Detect which cell encompasses the target text, then output its (x, y) center coordinate. 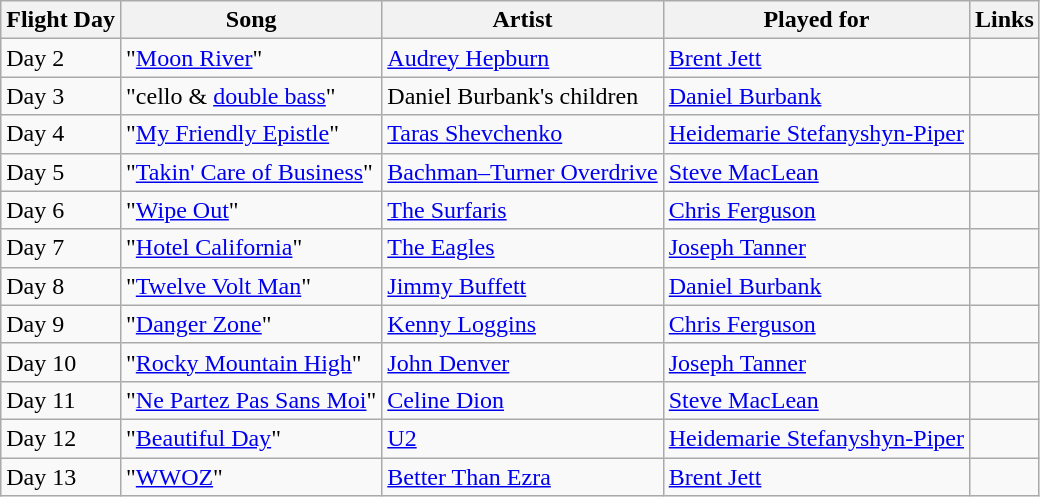
Audrey Hepburn (522, 58)
Day 2 (61, 58)
The Eagles (522, 248)
Song (250, 20)
Day 10 (61, 362)
Day 12 (61, 438)
"My Friendly Epistle" (250, 134)
Flight Day (61, 20)
"Hotel California" (250, 248)
Better Than Ezra (522, 477)
Day 4 (61, 134)
"cello & double bass" (250, 96)
Day 6 (61, 210)
"Ne Partez Pas Sans Moi" (250, 400)
"Beautiful Day" (250, 438)
Day 8 (61, 286)
U2 (522, 438)
"Takin' Care of Business" (250, 172)
Bachman–Turner Overdrive (522, 172)
Day 13 (61, 477)
Day 11 (61, 400)
"Rocky Mountain High" (250, 362)
Kenny Loggins (522, 324)
Jimmy Buffett (522, 286)
Day 9 (61, 324)
Artist (522, 20)
Day 5 (61, 172)
"Moon River" (250, 58)
"WWOZ" (250, 477)
Played for (816, 20)
"Twelve Volt Man" (250, 286)
Celine Dion (522, 400)
Daniel Burbank's children (522, 96)
Taras Shevchenko (522, 134)
Day 3 (61, 96)
"Danger Zone" (250, 324)
John Denver (522, 362)
"Wipe Out" (250, 210)
The Surfaris (522, 210)
Links (1005, 20)
Day 7 (61, 248)
